Pinpoint the cell where the given text exists, returning its (X, Y) midpoint coordinate. 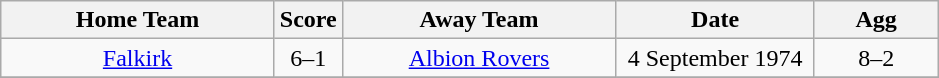
Home Team (138, 20)
Albion Rovers (479, 58)
Away Team (479, 20)
4 September 1974 (716, 58)
Score (308, 20)
Agg (876, 20)
Date (716, 20)
8–2 (876, 58)
Falkirk (138, 58)
6–1 (308, 58)
